Output the [X, Y] coordinate of the center of the cell containing the given text.  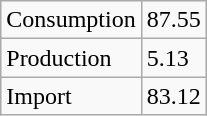
Import [71, 96]
5.13 [174, 58]
83.12 [174, 96]
87.55 [174, 20]
Consumption [71, 20]
Production [71, 58]
